For the text-containing cell, return its midpoint in (X, Y) coordinate format. 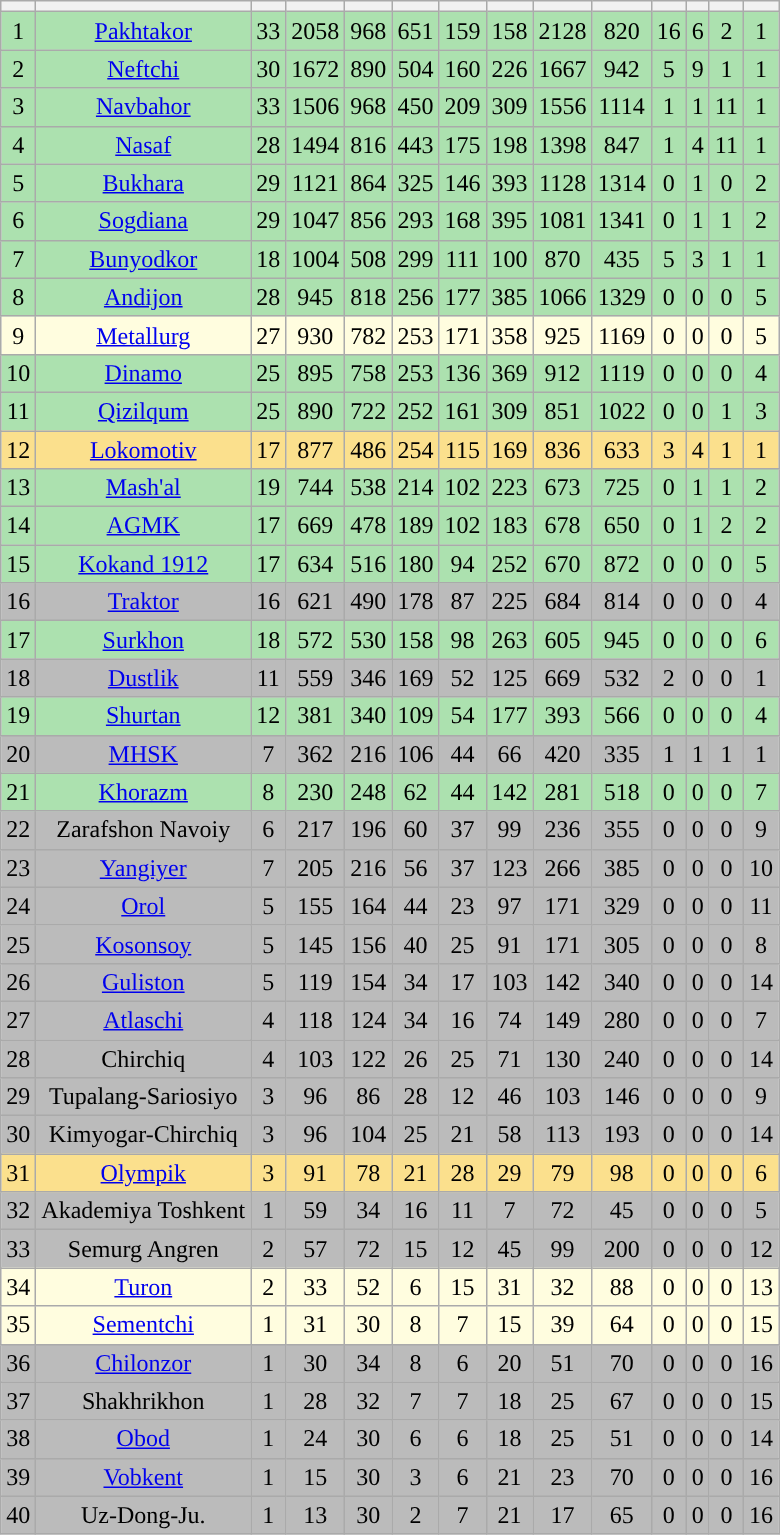
Dinamo (144, 373)
532 (622, 678)
Surkhon (144, 640)
1398 (562, 145)
175 (462, 145)
86 (368, 1097)
236 (562, 830)
Vobkent (144, 1477)
248 (368, 792)
2058 (316, 31)
94 (462, 564)
97 (510, 906)
149 (562, 1020)
Atlaschi (144, 1020)
305 (622, 944)
Qizilqum (144, 411)
78 (368, 1173)
1494 (316, 145)
678 (562, 526)
299 (416, 259)
159 (462, 31)
Obod (144, 1439)
1667 (562, 69)
58 (510, 1135)
478 (368, 526)
856 (368, 221)
369 (510, 373)
1114 (622, 107)
Kimyogar-Chirchiq (144, 1135)
256 (416, 297)
266 (562, 868)
168 (462, 221)
230 (316, 792)
Lokomotiv (144, 449)
60 (416, 830)
Neftchi (144, 69)
123 (510, 868)
22 (18, 830)
79 (562, 1173)
164 (368, 906)
293 (416, 221)
100 (510, 259)
46 (510, 1097)
2128 (562, 31)
88 (622, 1287)
508 (368, 259)
1341 (622, 221)
358 (510, 335)
254 (416, 449)
930 (316, 335)
670 (562, 564)
820 (622, 31)
66 (510, 754)
Tupalang-Sariosiyo (144, 1097)
125 (510, 678)
566 (622, 716)
111 (462, 259)
443 (416, 145)
516 (368, 564)
180 (416, 564)
Metallurg (144, 335)
Zarafshon Navoiy (144, 830)
240 (622, 1059)
Chirchiq (144, 1059)
Traktor (144, 602)
942 (622, 69)
71 (510, 1059)
198 (510, 145)
814 (622, 602)
847 (622, 145)
530 (368, 640)
38 (18, 1439)
280 (622, 1020)
200 (622, 1249)
1119 (622, 373)
870 (562, 259)
864 (368, 183)
450 (416, 107)
87 (462, 602)
633 (622, 449)
Pakhtakor (144, 31)
56 (416, 868)
335 (622, 754)
486 (368, 449)
758 (368, 373)
559 (316, 678)
684 (562, 602)
AGMK (144, 526)
209 (462, 107)
Olympik (144, 1173)
Dustlik (144, 678)
673 (562, 488)
104 (368, 1135)
115 (462, 449)
189 (416, 526)
225 (510, 602)
118 (316, 1020)
925 (562, 335)
196 (368, 830)
381 (316, 716)
Kosonsoy (144, 944)
877 (316, 449)
67 (622, 1401)
Sementchi (144, 1325)
1314 (622, 183)
Bukhara (144, 183)
214 (416, 488)
851 (562, 411)
217 (316, 830)
1047 (316, 221)
223 (510, 488)
Bunyodkor (144, 259)
725 (622, 488)
124 (368, 1020)
Turon (144, 1287)
263 (510, 640)
355 (622, 830)
Andijon (144, 297)
205 (316, 868)
183 (510, 526)
1672 (316, 69)
161 (462, 411)
Uz-Dong-Ju. (144, 1515)
36 (18, 1363)
226 (510, 69)
1081 (562, 221)
634 (316, 564)
130 (562, 1059)
1121 (316, 183)
1329 (622, 297)
490 (368, 602)
362 (316, 754)
Semurg Angren (144, 1249)
Akademiya Toshkent (144, 1211)
64 (622, 1325)
160 (462, 69)
538 (368, 488)
54 (462, 716)
325 (416, 183)
281 (562, 792)
1506 (316, 107)
Orol (144, 906)
Nasaf (144, 145)
154 (368, 982)
119 (316, 982)
62 (416, 792)
Khorazm (144, 792)
59 (316, 1211)
155 (316, 906)
346 (368, 678)
605 (562, 640)
329 (622, 906)
816 (368, 145)
Shakhrikhon (144, 1401)
518 (622, 792)
651 (416, 31)
895 (316, 373)
178 (416, 602)
136 (462, 373)
395 (510, 221)
650 (622, 526)
156 (368, 944)
420 (562, 754)
35 (18, 1325)
872 (622, 564)
1066 (562, 297)
836 (562, 449)
Shurtan (144, 716)
1128 (562, 183)
818 (368, 297)
Sogdiana (144, 221)
1169 (622, 335)
106 (416, 754)
1004 (316, 259)
65 (622, 1515)
621 (316, 602)
Kokand 1912 (144, 564)
Guliston (144, 982)
504 (416, 69)
782 (368, 335)
1556 (562, 107)
1022 (622, 411)
Navbahor (144, 107)
744 (316, 488)
109 (416, 716)
145 (316, 944)
122 (368, 1059)
57 (316, 1249)
435 (622, 259)
Yangiyer (144, 868)
572 (316, 640)
912 (562, 373)
74 (510, 1020)
722 (368, 411)
Chilonzor (144, 1363)
113 (562, 1135)
193 (622, 1135)
MHSK (144, 754)
Mash'al (144, 488)
